Pinpoint the cell where the given text exists, returning its [x, y] midpoint coordinate. 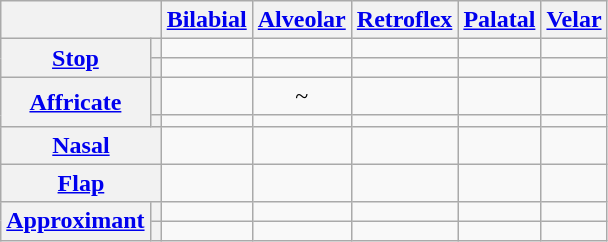
Flap [81, 183]
Velar [574, 20]
~ [302, 96]
Approximant [76, 221]
Stop [76, 58]
Nasal [81, 145]
Retroflex [404, 20]
Palatal [500, 20]
Affricate [76, 102]
Bilabial [206, 20]
Alveolar [302, 20]
